Extract the (X, Y) coordinate from the center of the cell holding the provided text.  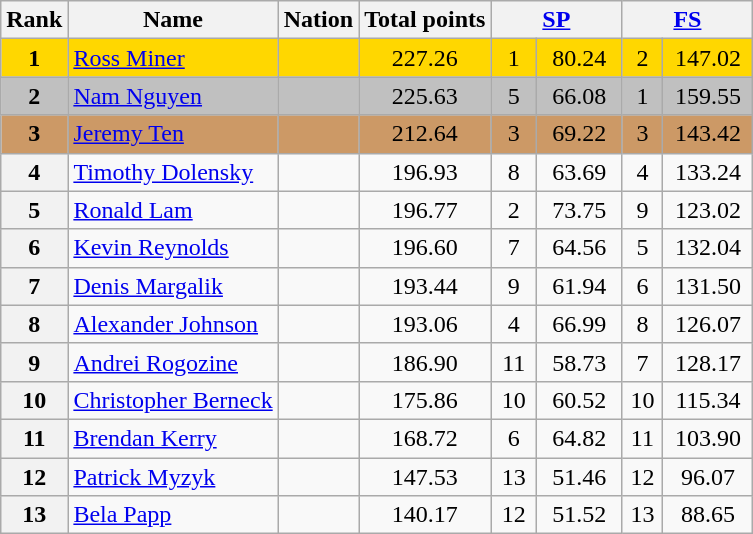
175.86 (425, 400)
225.63 (425, 96)
61.94 (580, 286)
FS (688, 20)
168.72 (425, 438)
140.17 (425, 515)
Patrick Myzyk (173, 477)
Nam Nguyen (173, 96)
Ross Miner (173, 58)
Christopher Berneck (173, 400)
88.65 (708, 515)
SP (556, 20)
66.99 (580, 324)
196.77 (425, 210)
Total points (425, 20)
147.02 (708, 58)
69.22 (580, 134)
80.24 (580, 58)
Timothy Dolensky (173, 172)
73.75 (580, 210)
Denis Margalik (173, 286)
96.07 (708, 477)
Ronald Lam (173, 210)
66.08 (580, 96)
64.56 (580, 248)
Kevin Reynolds (173, 248)
Jeremy Ten (173, 134)
186.90 (425, 362)
123.02 (708, 210)
126.07 (708, 324)
128.17 (708, 362)
133.24 (708, 172)
Alexander Johnson (173, 324)
159.55 (708, 96)
227.26 (425, 58)
63.69 (580, 172)
143.42 (708, 134)
Rank (34, 20)
196.60 (425, 248)
147.53 (425, 477)
Brendan Kerry (173, 438)
196.93 (425, 172)
103.90 (708, 438)
Name (173, 20)
Bela Papp (173, 515)
58.73 (580, 362)
131.50 (708, 286)
60.52 (580, 400)
Nation (318, 20)
132.04 (708, 248)
193.44 (425, 286)
193.06 (425, 324)
51.46 (580, 477)
51.52 (580, 515)
212.64 (425, 134)
64.82 (580, 438)
Andrei Rogozine (173, 362)
115.34 (708, 400)
